Determine the (x, y) coordinate at the center of the cell enclosing the given text.  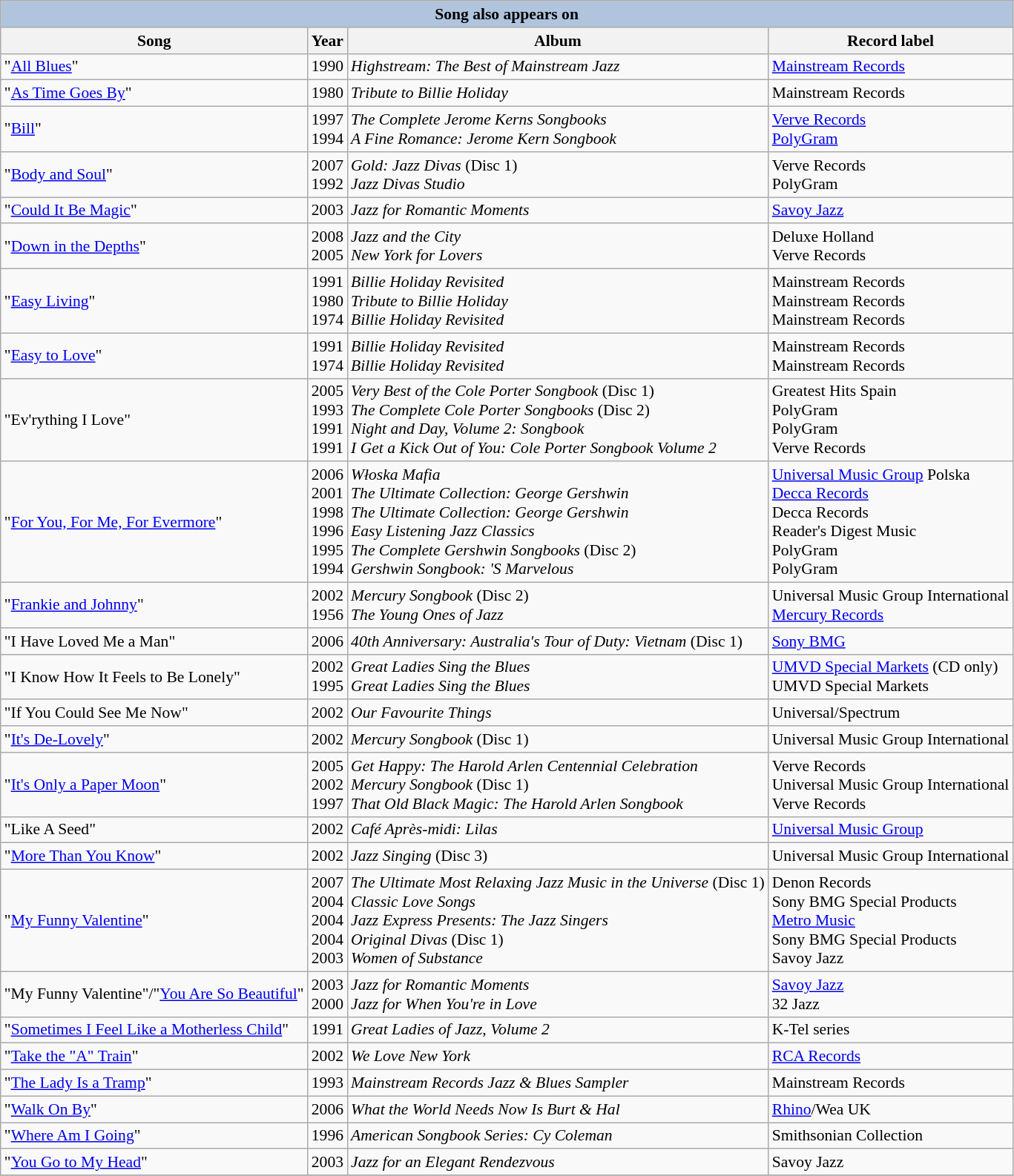
Mainstream Records Mainstream Records (891, 356)
"Down in the Depths" (154, 246)
1997 1994 (328, 129)
"For You, For Me, For Evermore" (154, 522)
1993 (328, 1083)
RCA Records (891, 1057)
Billie Holiday Revisited Billie Holiday Revisited (558, 356)
2006 2001 1998 1996 1995 1994 (328, 522)
"You Go to My Head" (154, 1163)
2007 1992 (328, 175)
Rhino/Wea UK (891, 1109)
The Complete Jerome Kerns Songbooks A Fine Romance: Jerome Kern Songbook (558, 129)
Jazz for an Elegant Rendezvous (558, 1163)
Jazz Singing (Disc 3) (558, 856)
1980 (328, 93)
Mainstream Records Mainstream Records Mainstream Records (891, 301)
2002 1995 (328, 676)
2005 2002 1997 (328, 784)
"My Funny Valentine"/"You Are So Beautiful" (154, 994)
"Take the "A" Train" (154, 1057)
2003 2000 (328, 994)
K-Tel series (891, 1030)
American Songbook Series: Cy Coleman (558, 1136)
"It's Only a Paper Moon" (154, 784)
Sony BMG (891, 641)
We Love New York (558, 1057)
Gold: Jazz Divas (Disc 1) Jazz Divas Studio (558, 175)
1991 (328, 1030)
Universal Music Group Polska Decca Records Decca Records Reader's Digest Music PolyGram PolyGram (891, 522)
Billie Holiday Revisited Tribute to Billie Holiday Billie Holiday Revisited (558, 301)
"Could It Be Magic" (154, 211)
Greatest Hits Spain PolyGram PolyGram Verve Records (891, 420)
Record label (891, 41)
"As Time Goes By" (154, 93)
"Sometimes I Feel Like a Motherless Child" (154, 1030)
Song also appears on (507, 14)
"Body and Soul" (154, 175)
1996 (328, 1136)
"Bill" (154, 129)
Café Après-midi: Lilas (558, 830)
"Like A Seed" (154, 830)
Tribute to Billie Holiday (558, 93)
Mainstream Records Jazz & Blues Sampler (558, 1083)
2002 1956 (328, 605)
Verve Records Universal Music Group International Verve Records (891, 784)
Great Ladies of Jazz, Volume 2 (558, 1030)
Highstream: The Best of Mainstream Jazz (558, 67)
Mercury Songbook (Disc 2) The Young Ones of Jazz (558, 605)
"I Know How It Feels to Be Lonely" (154, 676)
"Easy Living" (154, 301)
"Frankie and Johnny" (154, 605)
1990 (328, 67)
"Easy to Love" (154, 356)
2005 1993 1991 1991 (328, 420)
Year (328, 41)
UMVD Special Markets (CD only) UMVD Special Markets (891, 676)
"I Have Loved Me a Man" (154, 641)
"Walk On By" (154, 1109)
"My Funny Valentine" (154, 921)
What the World Needs Now Is Burt & Hal (558, 1109)
2008 2005 (328, 246)
Get Happy: The Harold Arlen Centennial Celebration Mercury Songbook (Disc 1) That Old Black Magic: The Harold Arlen Songbook (558, 784)
"The Lady Is a Tramp" (154, 1083)
"All Blues" (154, 67)
"Where Am I Going" (154, 1136)
Great Ladies Sing the Blues Great Ladies Sing the Blues (558, 676)
Album (558, 41)
Smithsonian Collection (891, 1136)
Universal Music Group International Mercury Records (891, 605)
Jazz for Romantic Moments Jazz for When You're in Love (558, 994)
1991 1980 1974 (328, 301)
Savoy Jazz 32 Jazz (891, 994)
Jazz and the City New York for Lovers (558, 246)
"More Than You Know" (154, 856)
40th Anniversary: Australia's Tour of Duty: Vietnam (Disc 1) (558, 641)
Our Favourite Things (558, 713)
"If You Could See Me Now" (154, 713)
"Ev'rything I Love" (154, 420)
Song (154, 41)
Universal Music Group (891, 830)
Denon Records Sony BMG Special Products Metro Music Sony BMG Special Products Savoy Jazz (891, 921)
Deluxe Holland Verve Records (891, 246)
Jazz for Romantic Moments (558, 211)
"It's De-Lovely" (154, 739)
Universal/Spectrum (891, 713)
1991 1974 (328, 356)
2007 2004 2004 2004 2003 (328, 921)
Mercury Songbook (Disc 1) (558, 739)
